Capture the cell that displays the provided text and extract its [x, y] central coordinate. 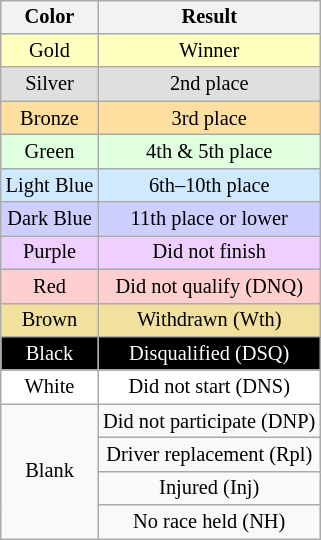
Did not participate (DNP) [209, 421]
Withdrawn (Wth) [209, 320]
4th & 5th place [209, 152]
Injured (Inj) [209, 488]
Dark Blue [50, 219]
Winner [209, 51]
Purple [50, 253]
Silver [50, 84]
Brown [50, 320]
2nd place [209, 84]
Red [50, 286]
Disqualified (DSQ) [209, 354]
11th place or lower [209, 219]
Black [50, 354]
6th–10th place [209, 185]
Light Blue [50, 185]
Did not finish [209, 253]
Did not qualify (DNQ) [209, 286]
Bronze [50, 118]
Blank [50, 472]
Color [50, 17]
3rd place [209, 118]
No race held (NH) [209, 522]
White [50, 387]
Did not start (DNS) [209, 387]
Green [50, 152]
Driver replacement (Rpl) [209, 455]
Gold [50, 51]
Result [209, 17]
